Locate the cell with the specified text and output its [X, Y] center coordinate. 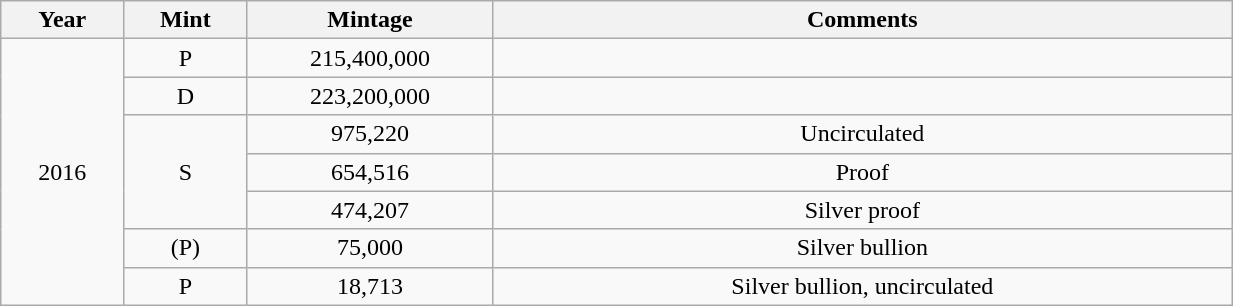
474,207 [370, 210]
975,220 [370, 134]
18,713 [370, 286]
Silver proof [862, 210]
Silver bullion [862, 248]
Mintage [370, 20]
Silver bullion, uncirculated [862, 286]
(P) [186, 248]
Uncirculated [862, 134]
S [186, 172]
2016 [62, 172]
Proof [862, 172]
223,200,000 [370, 96]
Comments [862, 20]
654,516 [370, 172]
D [186, 96]
75,000 [370, 248]
Mint [186, 20]
215,400,000 [370, 58]
Year [62, 20]
